Return the [X, Y] coordinate for the center point of the cell that contains the specified text.  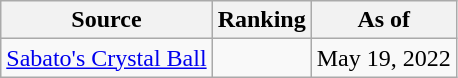
Source [106, 20]
May 19, 2022 [384, 58]
As of [384, 20]
Sabato's Crystal Ball [106, 58]
Ranking [262, 20]
